Return the [X, Y] coordinate for the center point of the cell that contains the specified text.  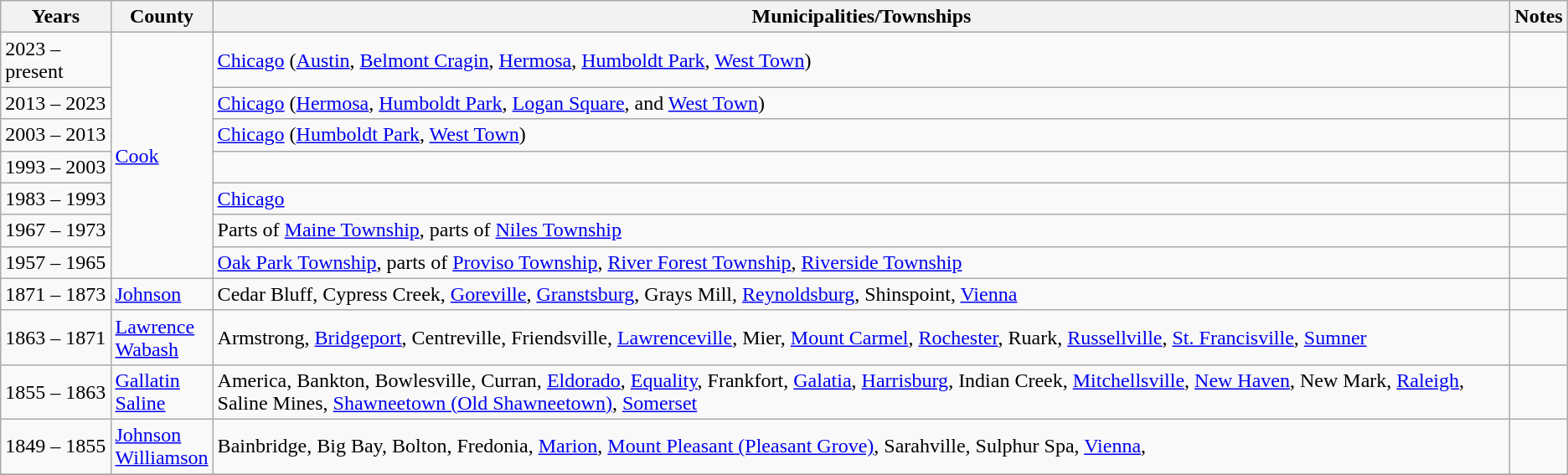
1983 – 1993 [55, 199]
JohnsonWilliamson [162, 446]
Chicago [861, 199]
1855 – 1863 [55, 392]
1849 – 1855 [55, 446]
Chicago (Hermosa, Humboldt Park, Logan Square, and West Town) [861, 103]
2023 – present [55, 60]
2003 – 2013 [55, 135]
1993 – 2003 [55, 167]
GallatinSaline [162, 392]
2013 – 2023 [55, 103]
Bainbridge, Big Bay, Bolton, Fredonia, Marion, Mount Pleasant (Pleasant Grove), Sarahville, Sulphur Spa, Vienna, [861, 446]
Oak Park Township, parts of Proviso Township, River Forest Township, Riverside Township [861, 262]
County [162, 17]
Armstrong, Bridgeport, Centreville, Friendsville, Lawrenceville, Mier, Mount Carmel, Rochester, Ruark, Russellville, St. Francisville, Sumner [861, 337]
Chicago (Humboldt Park, West Town) [861, 135]
1863 – 1871 [55, 337]
LawrenceWabash [162, 337]
Parts of Maine Township, parts of Niles Township [861, 230]
Chicago (Austin, Belmont Cragin, Hermosa, Humboldt Park, West Town) [861, 60]
1967 – 1973 [55, 230]
Johnson [162, 294]
Notes [1539, 17]
1957 – 1965 [55, 262]
1871 – 1873 [55, 294]
Years [55, 17]
Cook [162, 156]
Municipalities/Townships [861, 17]
Cedar Bluff, Cypress Creek, Goreville, Granstsburg, Grays Mill, Reynoldsburg, Shinspoint, Vienna [861, 294]
